Pinpoint the cell where the given text exists, returning its (X, Y) midpoint coordinate. 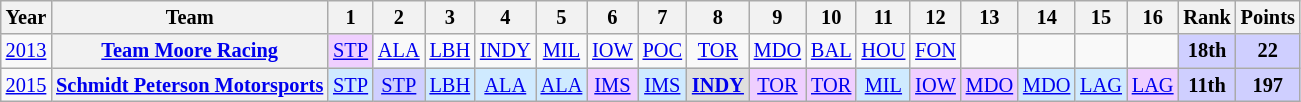
4 (506, 17)
12 (935, 17)
2015 (26, 85)
2013 (26, 51)
BAL (831, 51)
POC (662, 51)
1 (350, 17)
6 (612, 17)
13 (990, 17)
Schmidt Peterson Motorsports (190, 85)
11th (1206, 85)
HOU (883, 51)
7 (662, 17)
Rank (1206, 17)
11 (883, 17)
2 (399, 17)
15 (1101, 17)
18th (1206, 51)
Points (1268, 17)
10 (831, 17)
Year (26, 17)
197 (1268, 85)
9 (778, 17)
14 (1046, 17)
3 (450, 17)
5 (562, 17)
FON (935, 51)
Team Moore Racing (190, 51)
8 (718, 17)
22 (1268, 51)
16 (1153, 17)
Team (190, 17)
